Extract the [x, y] coordinate from the center of the cell holding the provided text.  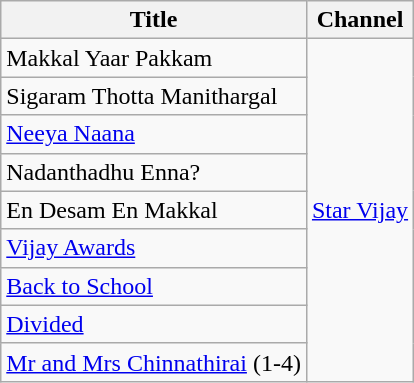
Neeya Naana [154, 134]
Channel [360, 20]
Star Vijay [360, 210]
Sigaram Thotta Manithargal [154, 96]
Mr and Mrs Chinnathirai (1-4) [154, 362]
Nadanthadhu Enna? [154, 172]
Divided [154, 324]
Back to School [154, 286]
Vijay Awards [154, 248]
En Desam En Makkal [154, 210]
Makkal Yaar Pakkam [154, 58]
Title [154, 20]
